Identify which cell holds the provided text, then report its (X, Y) central coordinate. 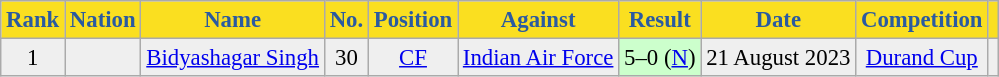
Result (660, 20)
Name (232, 20)
No. (346, 20)
Position (412, 20)
5–0 (N) (660, 58)
Bidyashagar Singh (232, 58)
Competition (922, 20)
Rank (33, 20)
Date (778, 20)
30 (346, 58)
Indian Air Force (538, 58)
CF (412, 58)
1 (33, 58)
Nation (103, 20)
Against (538, 20)
21 August 2023 (778, 58)
Durand Cup (922, 58)
